Identify which cell holds the provided text, then report its (X, Y) central coordinate. 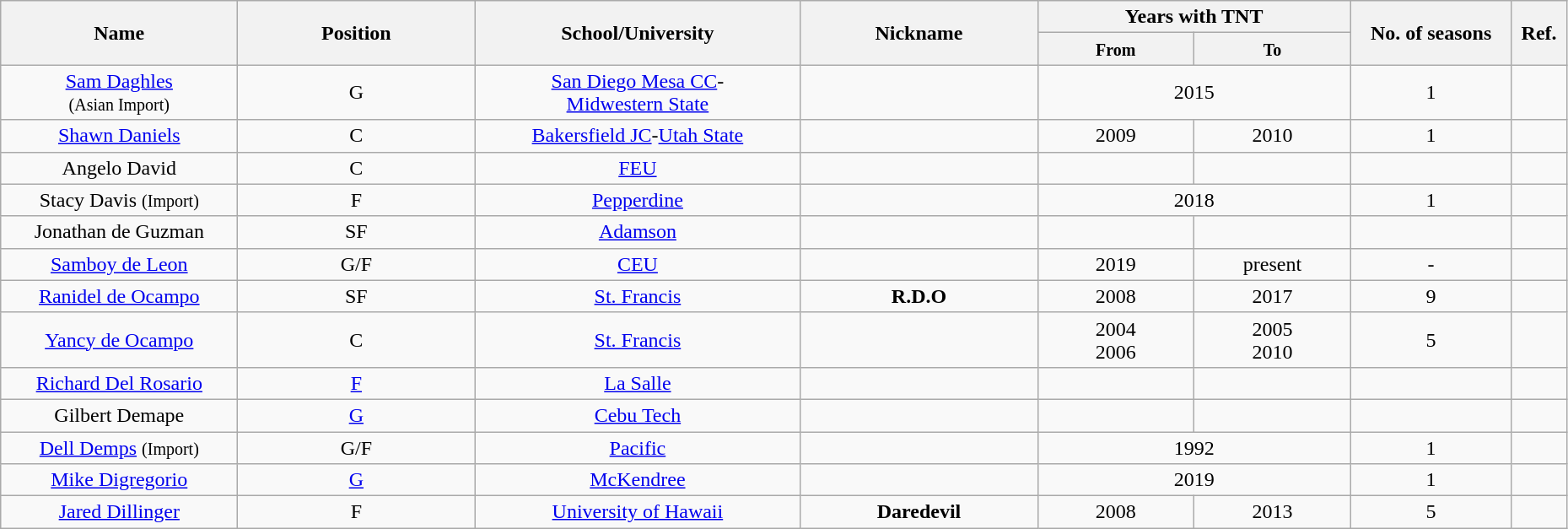
2010 (1273, 136)
No. of seasons (1431, 33)
Name (120, 33)
Mike Digregorio (120, 480)
Daredevil (919, 512)
From (1116, 49)
Sam Daghles(Asian Import) (120, 93)
- (1431, 264)
Ref. (1538, 33)
FEU (638, 168)
Jonathan de Guzman (120, 232)
present (1273, 264)
2018 (1194, 200)
1992 (1194, 448)
Angelo David (120, 168)
R.D.O (919, 296)
School/University (638, 33)
Dell Demps (Import) (120, 448)
Position (356, 33)
2017 (1273, 296)
Samboy de Leon (120, 264)
Ranidel de Ocampo (120, 296)
2009 (1116, 136)
Stacy Davis (Import) (120, 200)
McKendree (638, 480)
2013 (1273, 512)
Yancy de Ocampo (120, 339)
Adamson (638, 232)
2015 (1194, 93)
20052010 (1273, 339)
CEU (638, 264)
San Diego Mesa CC-Midwestern State (638, 93)
Gilbert Demape (120, 415)
9 (1431, 296)
Jared Dillinger (120, 512)
Shawn Daniels (120, 136)
La Salle (638, 383)
Pepperdine (638, 200)
Years with TNT (1194, 17)
Cebu Tech (638, 415)
To (1273, 49)
Nickname (919, 33)
Richard Del Rosario (120, 383)
20042006 (1116, 339)
Bakersfield JC-Utah State (638, 136)
Pacific (638, 448)
University of Hawaii (638, 512)
